Provide the (X, Y) coordinate of the cell's center where the given text is located.  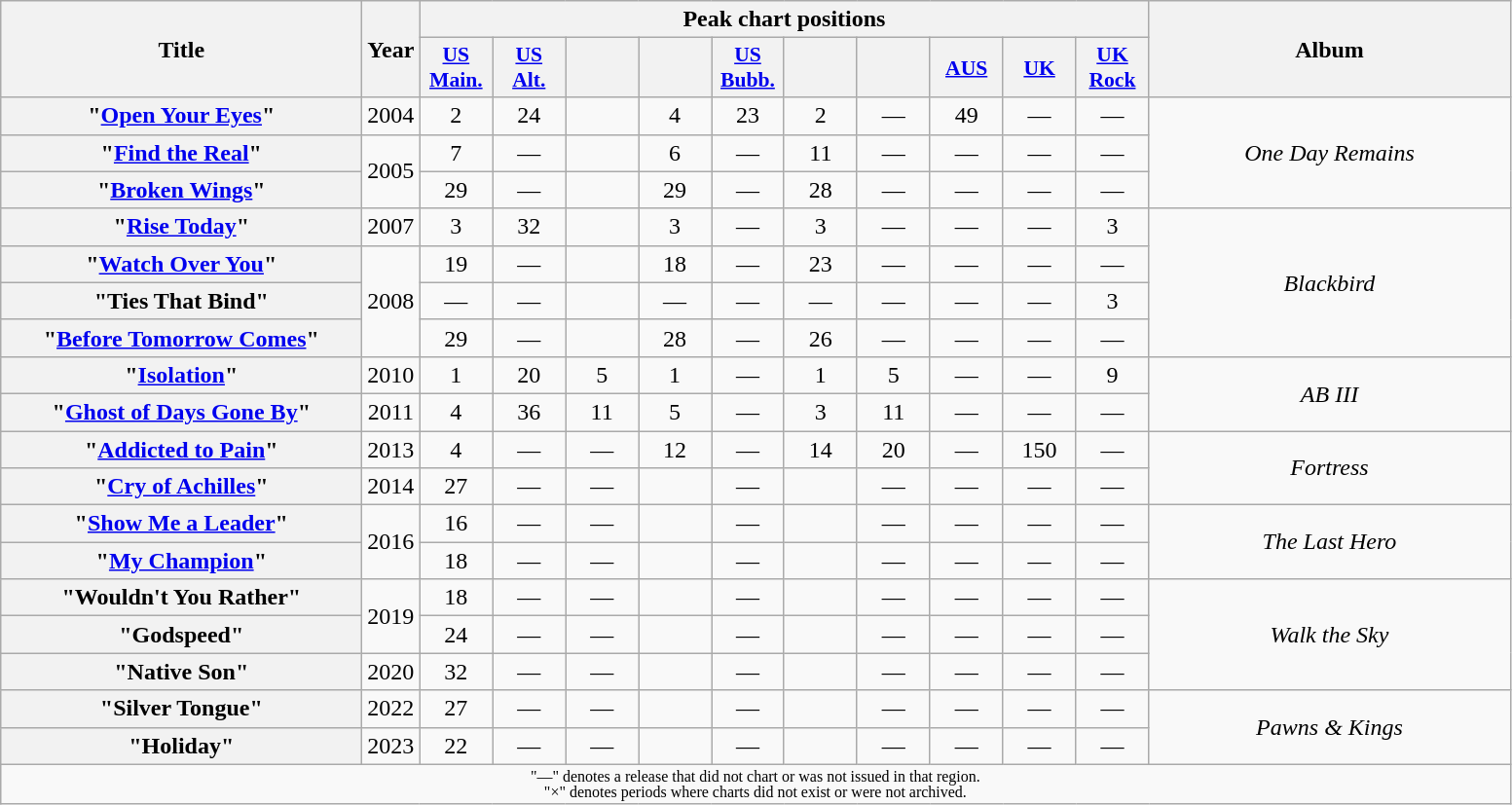
AB III (1330, 393)
Album (1330, 49)
14 (820, 449)
12 (676, 449)
2014 (391, 487)
49 (966, 116)
"Addicted to Pain" (181, 449)
2004 (391, 116)
Peak chart positions (785, 19)
"Watch Over You" (181, 264)
One Day Remains (1330, 153)
2007 (391, 227)
"Isolation" (181, 375)
2005 (391, 171)
AUS (966, 68)
"My Champion" (181, 561)
26 (820, 338)
19 (456, 264)
UKRock (1112, 68)
"Cry of Achilles" (181, 487)
2013 (391, 449)
150 (1040, 449)
"Find the Real" (181, 153)
Title (181, 49)
"Open Your Eyes" (181, 116)
Blackbird (1330, 282)
"Wouldn't You Rather" (181, 598)
6 (676, 153)
2016 (391, 542)
2019 (391, 616)
2011 (391, 412)
UK (1040, 68)
"Silver Tongue" (181, 709)
22 (456, 746)
9 (1112, 375)
"Broken Wings" (181, 190)
"Before Tomorrow Comes" (181, 338)
7 (456, 153)
Pawns & Kings (1330, 727)
36 (530, 412)
Year (391, 49)
2008 (391, 301)
Fortress (1330, 467)
2010 (391, 375)
Walk the Sky (1330, 635)
"Ghost of Days Gone By" (181, 412)
"Holiday" (181, 746)
2020 (391, 672)
USMain. (456, 68)
2023 (391, 746)
"Rise Today" (181, 227)
16 (456, 524)
"—" denotes a release that did not chart or was not issued in that region."×" denotes periods where charts did not exist or were not archived. (756, 785)
"Show Me a Leader" (181, 524)
"Ties That Bind" (181, 301)
2022 (391, 709)
"Native Son" (181, 672)
USAlt. (530, 68)
"Godspeed" (181, 635)
USBubb. (748, 68)
The Last Hero (1330, 542)
